From the cell containing the given text, extract its center point as [x, y] coordinate. 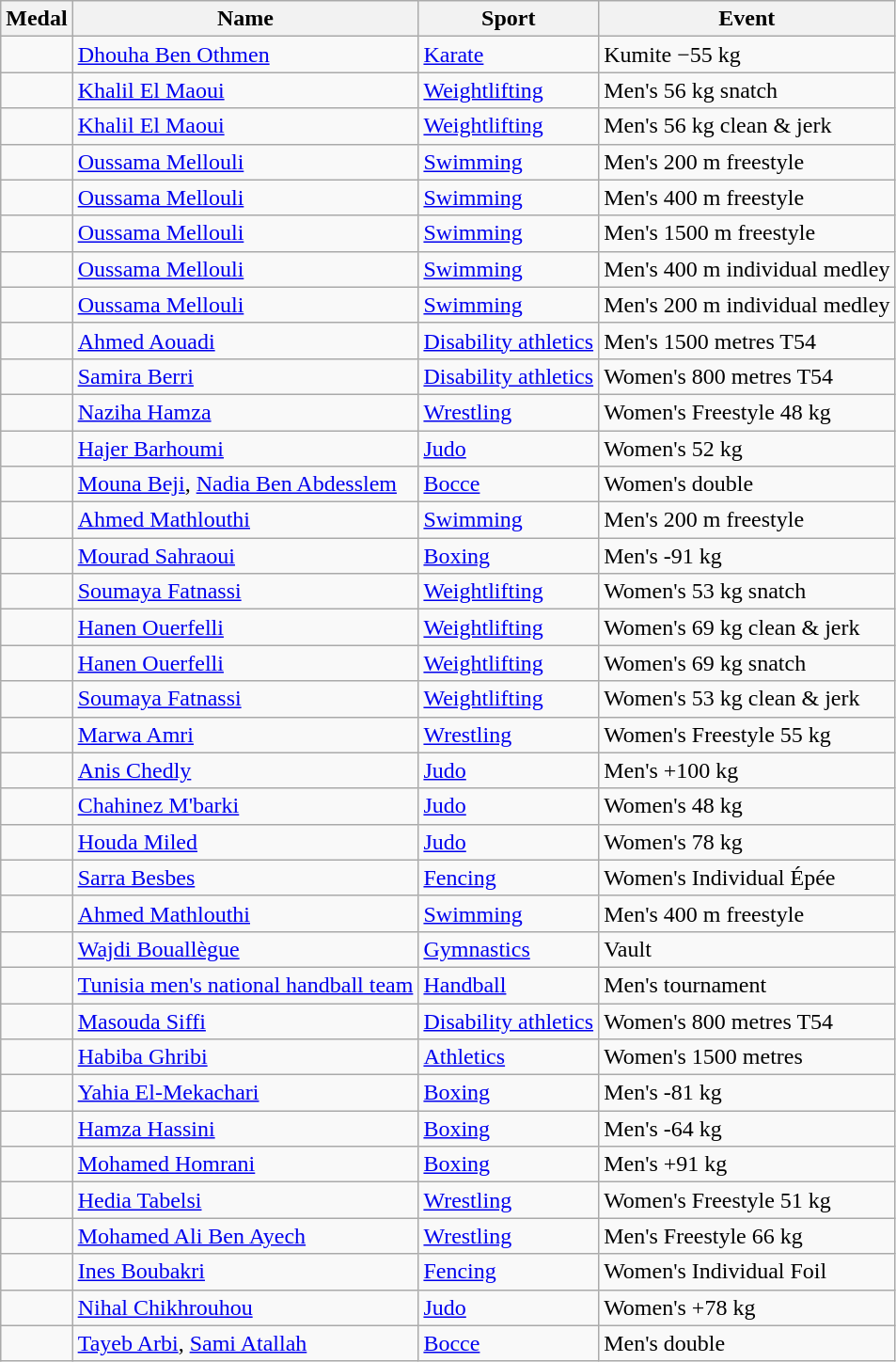
Athletics [509, 1057]
Women's 1500 metres [747, 1057]
Name [245, 19]
Dhouha Ben Othmen [245, 55]
Sport [509, 19]
Men's 200 m individual medley [747, 305]
Naziha Hamza [245, 412]
Vault [747, 949]
Mohamed Homrani [245, 1164]
Women's Freestyle 55 kg [747, 735]
Men's 1500 metres T54 [747, 340]
Event [747, 19]
Masouda Siffi [245, 1021]
Houda Miled [245, 842]
Marwa Amri [245, 735]
Women's 52 kg [747, 449]
Hajer Barhoumi [245, 449]
Men's +100 kg [747, 770]
Sarra Besbes [245, 878]
Handball [509, 985]
Karate [509, 55]
Mourad Sahraoui [245, 556]
Samira Berri [245, 376]
Women's 69 kg clean & jerk [747, 627]
Tayeb Arbi, Sami Atallah [245, 1343]
Yahia El-Mekachari [245, 1093]
Mouna Beji, Nadia Ben Abdesslem [245, 484]
Women's 69 kg snatch [747, 663]
Men's 400 m individual medley [747, 269]
Habiba Ghribi [245, 1057]
Gymnastics [509, 949]
Men's 1500 m freestyle [747, 233]
Women's +78 kg [747, 1307]
Kumite −55 kg [747, 55]
Women's Individual Foil [747, 1272]
Men's -91 kg [747, 556]
Ahmed Aouadi [245, 340]
Women's 48 kg [747, 806]
Hamza Hassini [245, 1129]
Anis Chedly [245, 770]
Women's Freestyle 51 kg [747, 1200]
Women's 53 kg snatch [747, 592]
Women's 53 kg clean & jerk [747, 699]
Nihal Chikhrouhou [245, 1307]
Ines Boubakri [245, 1272]
Men's -81 kg [747, 1093]
Hedia Tabelsi [245, 1200]
Men's Freestyle 66 kg [747, 1236]
Men's 56 kg clean & jerk [747, 126]
Men's double [747, 1343]
Women's Individual Épée [747, 878]
Women's 78 kg [747, 842]
Men's tournament [747, 985]
Women's Freestyle 48 kg [747, 412]
Mohamed Ali Ben Ayech [245, 1236]
Women's double [747, 484]
Men's 56 kg snatch [747, 90]
Chahinez M'barki [245, 806]
Tunisia men's national handball team [245, 985]
Men's +91 kg [747, 1164]
Men's -64 kg [747, 1129]
Medal [37, 19]
Wajdi Bouallègue [245, 949]
